Detect which cell encompasses the target text, then output its (x, y) center coordinate. 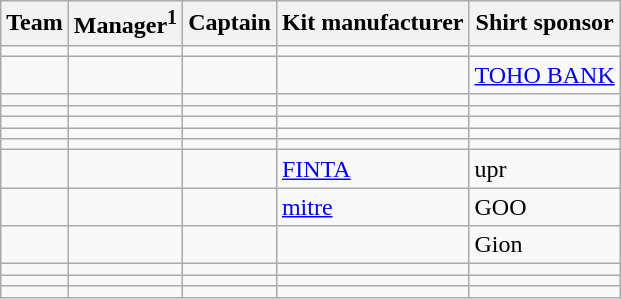
Manager1 (125, 24)
Team (35, 24)
Gion (544, 245)
Kit manufacturer (372, 24)
upr (544, 169)
Captain (230, 24)
mitre (372, 207)
GOO (544, 207)
Shirt sponsor (544, 24)
FINTA (372, 169)
TOHO BANK (544, 75)
